Extract the [x, y] coordinate from the center of the cell holding the provided text.  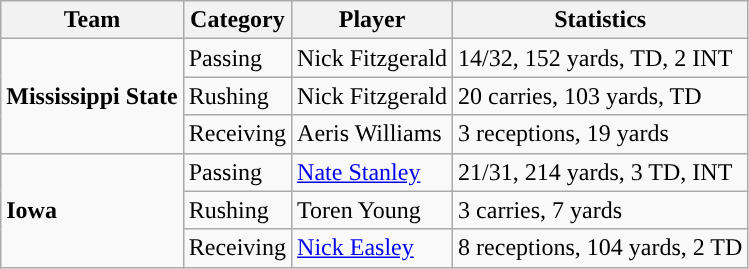
Category [237, 20]
8 receptions, 104 yards, 2 TD [600, 248]
Nick Easley [372, 248]
Iowa [92, 210]
3 carries, 7 yards [600, 210]
Team [92, 20]
Mississippi State [92, 96]
3 receptions, 19 yards [600, 134]
Nate Stanley [372, 172]
14/32, 152 yards, TD, 2 INT [600, 58]
Aeris Williams [372, 134]
21/31, 214 yards, 3 TD, INT [600, 172]
Player [372, 20]
Toren Young [372, 210]
20 carries, 103 yards, TD [600, 96]
Statistics [600, 20]
